Pinpoint the cell where the given text exists, returning its [x, y] midpoint coordinate. 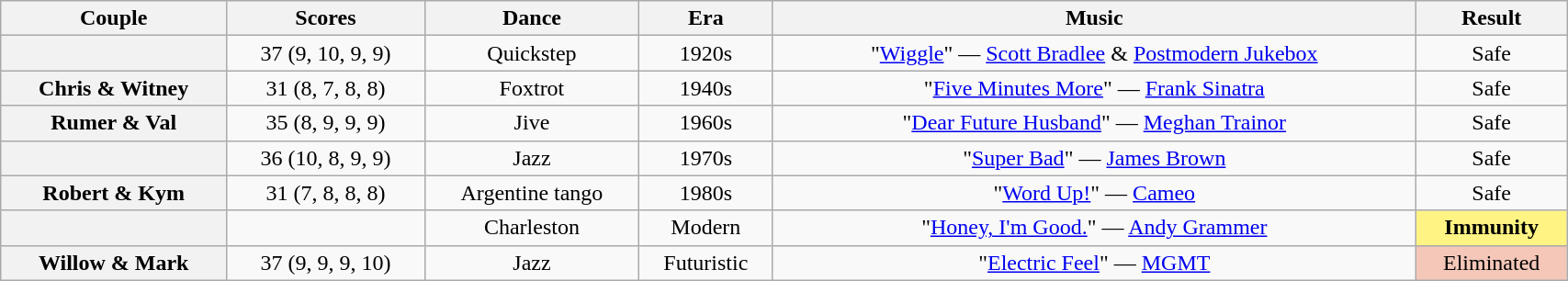
Era [705, 18]
Modern [705, 228]
36 (10, 8, 9, 9) [326, 158]
Result [1492, 18]
Argentine tango [532, 193]
Robert & Kym [114, 193]
Immunity [1492, 228]
"Wiggle" — Scott Bradlee & Postmodern Jukebox [1095, 53]
37 (9, 9, 9, 10) [326, 263]
Chris & Witney [114, 88]
1940s [705, 88]
Scores [326, 18]
Eliminated [1492, 263]
"Honey, I'm Good." — Andy Grammer [1095, 228]
"Five Minutes More" — Frank Sinatra [1095, 88]
1980s [705, 193]
Music [1095, 18]
Dance [532, 18]
1960s [705, 123]
Jive [532, 123]
31 (7, 8, 8, 8) [326, 193]
31 (8, 7, 8, 8) [326, 88]
1970s [705, 158]
Charleston [532, 228]
"Dear Future Husband" — Meghan Trainor [1095, 123]
"Electric Feel" — MGMT [1095, 263]
37 (9, 10, 9, 9) [326, 53]
Foxtrot [532, 88]
"Word Up!" — Cameo [1095, 193]
Quickstep [532, 53]
Futuristic [705, 263]
1920s [705, 53]
"Super Bad" — James Brown [1095, 158]
Couple [114, 18]
Willow & Mark [114, 263]
Rumer & Val [114, 123]
35 (8, 9, 9, 9) [326, 123]
